Find where the given text appears and provide that cell's center as [X, Y] coordinate. 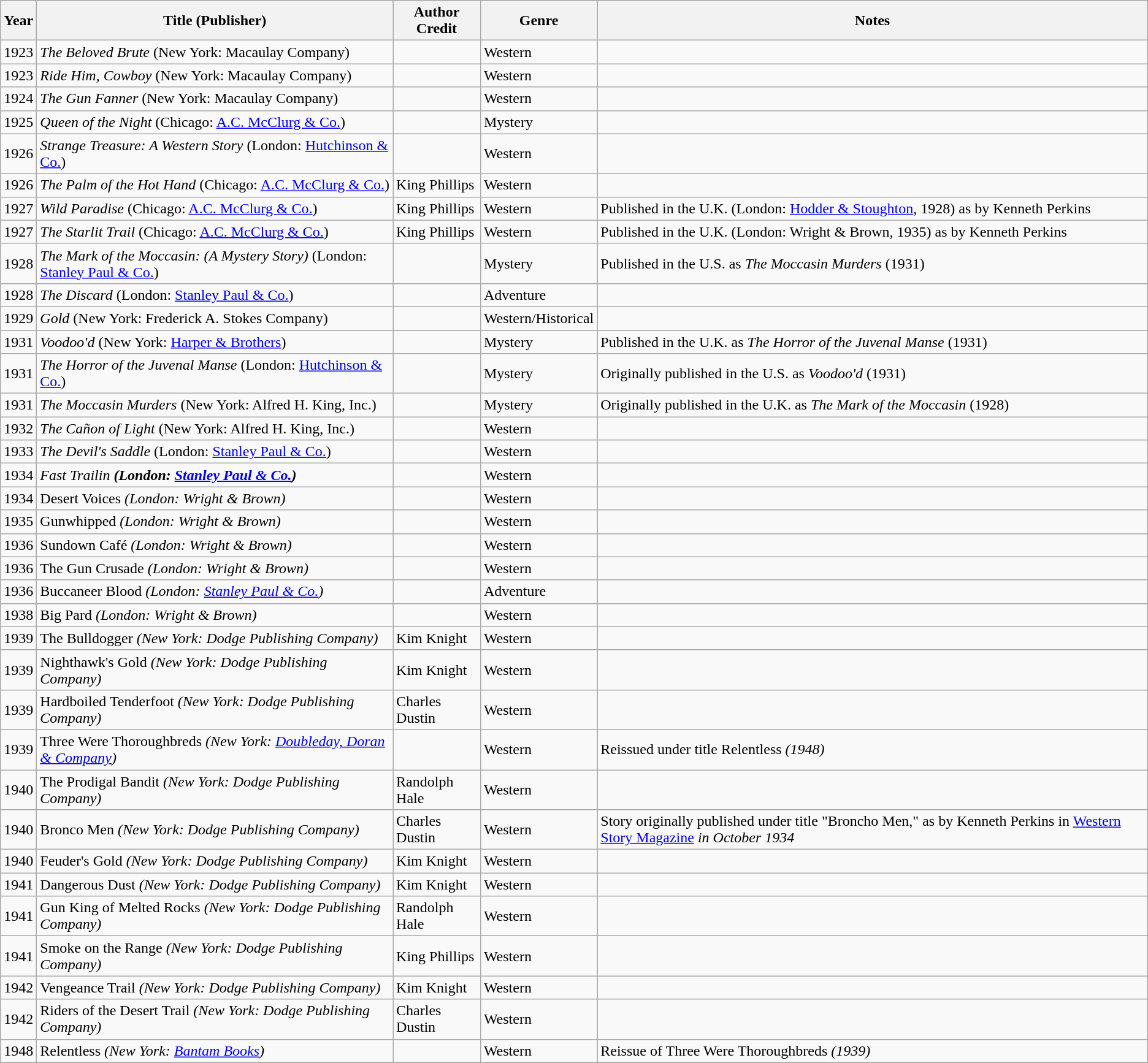
Sundown Café (London: Wright & Brown) [215, 545]
Originally published in the U.K. as The Mark of the Moccasin (1928) [872, 405]
Author Credit [437, 21]
Bronco Men (New York: Dodge Publishing Company) [215, 830]
Notes [872, 21]
Riders of the Desert Trail (New York: Dodge Publishing Company) [215, 1019]
Story originally published under title "Broncho Men," as by Kenneth Perkins in Western Story Magazine in October 1934 [872, 830]
Gun King of Melted Rocks (New York: Dodge Publishing Company) [215, 916]
1924 [18, 99]
Gunwhipped (London: Wright & Brown) [215, 522]
Gold (New York: Frederick A. Stokes Company) [215, 318]
Three Were Thoroughbreds (New York: Doubleday, Doran & Company) [215, 749]
Vengeance Trail (New York: Dodge Publishing Company) [215, 988]
Reissue of Three Were Thoroughbreds (1939) [872, 1051]
Western/Historical [538, 318]
Wild Paradise (Chicago: A.C. McClurg & Co.) [215, 208]
The Devil's Saddle (London: Stanley Paul & Co.) [215, 452]
Nighthawk's Gold (New York: Dodge Publishing Company) [215, 669]
Voodoo'd (New York: Harper & Brothers) [215, 341]
The Bulldogger (New York: Dodge Publishing Company) [215, 638]
The Starlit Trail (Chicago: A.C. McClurg & Co.) [215, 232]
The Gun Fanner (New York: Macaulay Company) [215, 99]
The Gun Crusade (London: Wright & Brown) [215, 568]
1929 [18, 318]
Reissued under title Relentless (1948) [872, 749]
1933 [18, 452]
Published in the U.K. as The Horror of the Juvenal Manse (1931) [872, 341]
Title (Publisher) [215, 21]
Desert Voices (London: Wright & Brown) [215, 498]
Smoke on the Range (New York: Dodge Publishing Company) [215, 956]
1925 [18, 122]
Published in the U.S. as The Moccasin Murders (1931) [872, 264]
1935 [18, 522]
The Palm of the Hot Hand (Chicago: A.C. McClurg & Co.) [215, 185]
The Horror of the Juvenal Manse (London: Hutchinson & Co.) [215, 374]
Year [18, 21]
1932 [18, 429]
Queen of the Night (Chicago: A.C. McClurg & Co.) [215, 122]
Fast Trailin (London: Stanley Paul & Co.) [215, 475]
The Moccasin Murders (New York: Alfred H. King, Inc.) [215, 405]
1938 [18, 615]
Originally published in the U.S. as Voodoo'd (1931) [872, 374]
Feuder's Gold (New York: Dodge Publishing Company) [215, 861]
The Discard (London: Stanley Paul & Co.) [215, 295]
The Prodigal Bandit (New York: Dodge Publishing Company) [215, 790]
The Cañon of Light (New York: Alfred H. King, Inc.) [215, 429]
Relentless (New York: Bantam Books) [215, 1051]
Buccaneer Blood (London: Stanley Paul & Co.) [215, 592]
Big Pard (London: Wright & Brown) [215, 615]
Published in the U.K. (London: Wright & Brown, 1935) as by Kenneth Perkins [872, 232]
Ride Him, Cowboy (New York: Macaulay Company) [215, 75]
Hardboiled Tenderfoot (New York: Dodge Publishing Company) [215, 710]
Published in the U.K. (London: Hodder & Stoughton, 1928) as by Kenneth Perkins [872, 208]
Strange Treasure: A Western Story (London: Hutchinson & Co.) [215, 153]
The Mark of the Moccasin: (A Mystery Story) (London: Stanley Paul & Co.) [215, 264]
The Beloved Brute (New York: Macaulay Company) [215, 52]
1948 [18, 1051]
Genre [538, 21]
Dangerous Dust (New York: Dodge Publishing Company) [215, 885]
